Return [X, Y] of the center of cell containing provided text 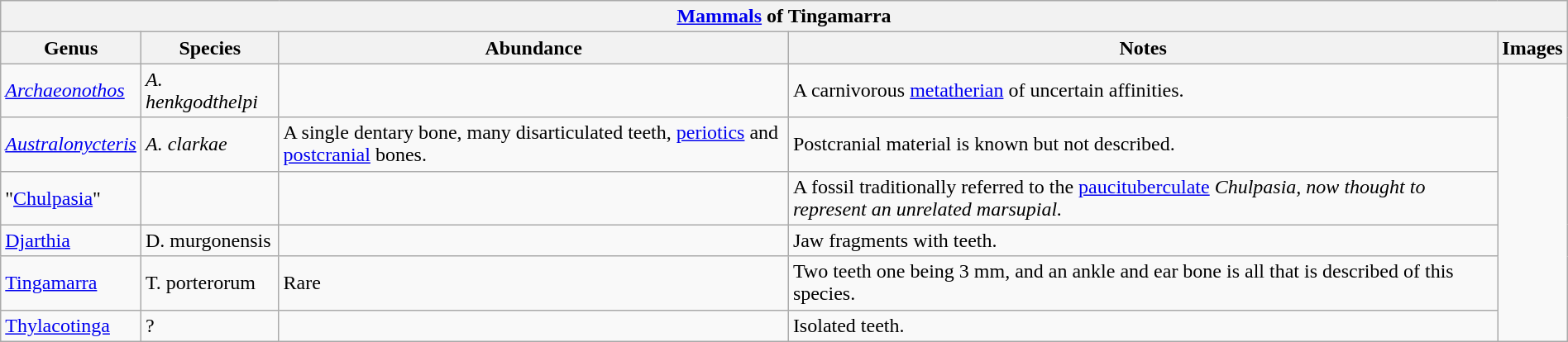
Notes [1143, 48]
T. porterorum [210, 283]
Australonycteris [71, 144]
Images [1532, 48]
"Chulpasia" [71, 198]
Isolated teeth. [1143, 325]
Tingamarra [71, 283]
Two teeth one being 3 mm, and an ankle and ear bone is all that is described of this species. [1143, 283]
A carnivorous metatherian of uncertain affinities. [1143, 91]
Djarthia [71, 240]
D. murgonensis [210, 240]
Thylacotinga [71, 325]
Abundance [533, 48]
Rare [533, 283]
A single dentary bone, many disarticulated teeth, periotics and postcranial bones. [533, 144]
Genus [71, 48]
A. clarkae [210, 144]
A fossil traditionally referred to the paucituberculate Chulpasia, now thought to represent an unrelated marsupial. [1143, 198]
Postcranial material is known but not described. [1143, 144]
Jaw fragments with teeth. [1143, 240]
Archaeonothos [71, 91]
? [210, 325]
Species [210, 48]
Mammals of Tingamarra [784, 17]
A. henkgodthelpi [210, 91]
